Extract the [x, y] coordinate from the center of the cell holding the provided text.  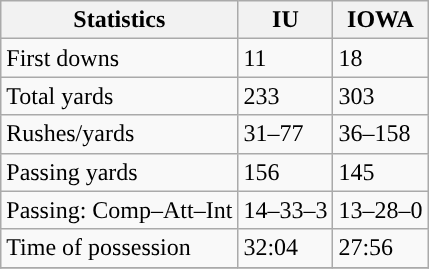
32:04 [286, 248]
36–158 [380, 134]
13–28–0 [380, 210]
31–77 [286, 134]
14–33–3 [286, 210]
Total yards [120, 96]
Rushes/yards [120, 134]
303 [380, 96]
145 [380, 172]
233 [286, 96]
27:56 [380, 248]
IOWA [380, 20]
Passing yards [120, 172]
Statistics [120, 20]
Time of possession [120, 248]
18 [380, 58]
IU [286, 20]
11 [286, 58]
Passing: Comp–Att–Int [120, 210]
First downs [120, 58]
156 [286, 172]
